For the text-containing cell, return its midpoint in [X, Y] coordinate format. 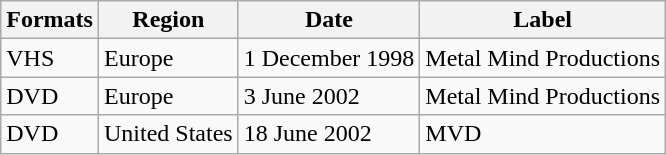
1 December 1998 [329, 58]
3 June 2002 [329, 96]
United States [168, 134]
Label [543, 20]
18 June 2002 [329, 134]
MVD [543, 134]
Date [329, 20]
Region [168, 20]
VHS [50, 58]
Formats [50, 20]
